Locate the cell with the specified text and output its [x, y] center coordinate. 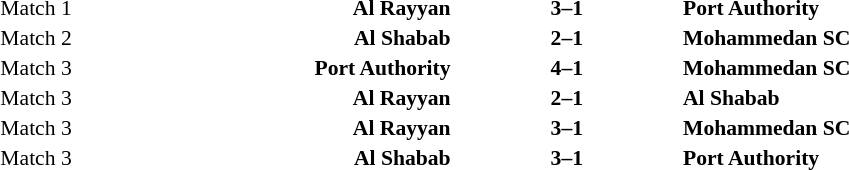
Al Shabab [264, 38]
3–1 [567, 128]
4–1 [567, 68]
Port Authority [264, 68]
